Search for the cell housing the specified text and yield its (x, y) center coordinate. 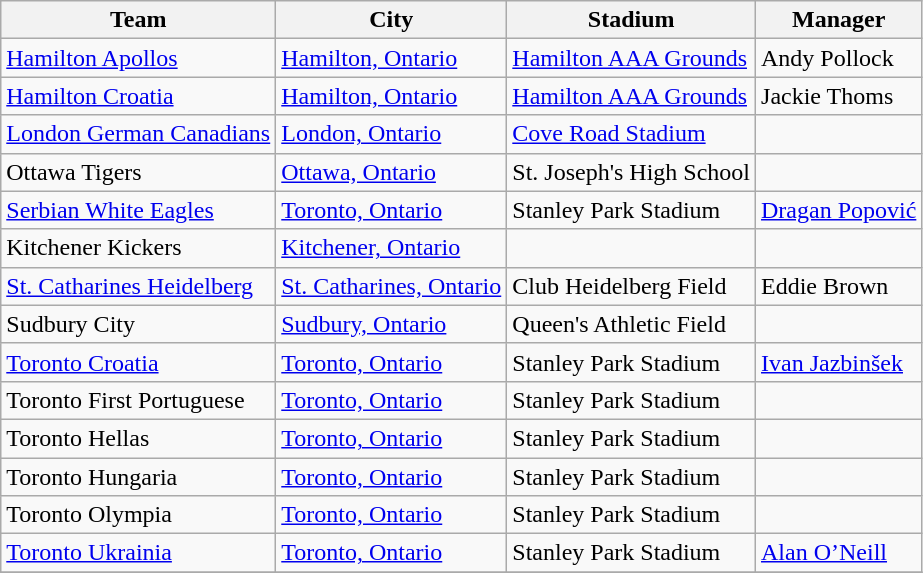
Cove Road Stadium (632, 134)
Toronto Ukrainia (138, 553)
St. Joseph's High School (632, 172)
Hamilton Apollos (138, 58)
Alan O’Neill (839, 553)
Stadium (632, 20)
Toronto Croatia (138, 362)
Toronto Hungaria (138, 477)
Kitchener, Ontario (392, 248)
Sudbury, Ontario (392, 324)
Kitchener Kickers (138, 248)
City (392, 20)
Ottawa, Ontario (392, 172)
St. Catharines Heidelberg (138, 286)
Manager (839, 20)
Eddie Brown (839, 286)
Jackie Thoms (839, 96)
Club Heidelberg Field (632, 286)
London, Ontario (392, 134)
Hamilton Croatia (138, 96)
Toronto Olympia (138, 515)
Andy Pollock (839, 58)
Serbian White Eagles (138, 210)
Dragan Popović (839, 210)
Queen's Athletic Field (632, 324)
Ottawa Tigers (138, 172)
Sudbury City (138, 324)
Toronto First Portuguese (138, 400)
London German Canadians (138, 134)
Team (138, 20)
Ivan Jazbinšek (839, 362)
Toronto Hellas (138, 438)
St. Catharines, Ontario (392, 286)
